Detect which cell encompasses the target text, then output its (x, y) center coordinate. 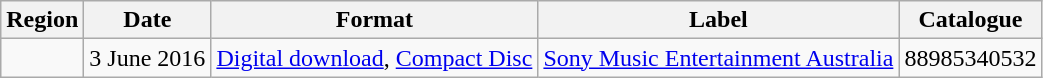
Catalogue (970, 20)
Format (374, 20)
Sony Music Entertainment Australia (718, 58)
Region (42, 20)
88985340532 (970, 58)
Date (148, 20)
Label (718, 20)
3 June 2016 (148, 58)
Digital download, Compact Disc (374, 58)
